Extract the (x, y) coordinate from the center of the cell holding the provided text.  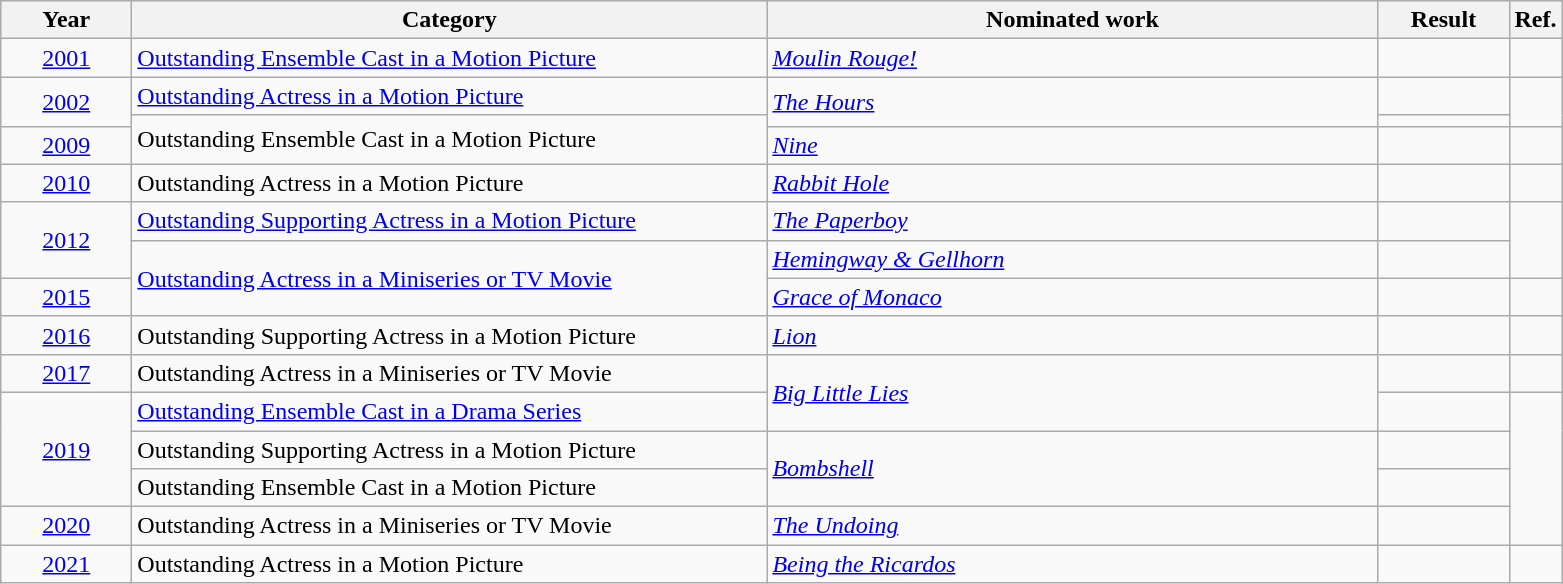
Nine (1072, 145)
2001 (66, 58)
2020 (66, 526)
2016 (66, 335)
Nominated work (1072, 20)
Category (450, 20)
2019 (66, 449)
Big Little Lies (1072, 392)
Grace of Monaco (1072, 297)
2015 (66, 297)
Year (66, 20)
Result (1444, 20)
Moulin Rouge! (1072, 58)
2012 (66, 240)
2017 (66, 373)
2010 (66, 183)
Ref. (1536, 20)
Lion (1072, 335)
The Paperboy (1072, 221)
Hemingway & Gellhorn (1072, 259)
The Undoing (1072, 526)
2002 (66, 102)
2009 (66, 145)
2021 (66, 564)
Outstanding Ensemble Cast in a Drama Series (450, 411)
Rabbit Hole (1072, 183)
The Hours (1072, 102)
Being the Ricardos (1072, 564)
Bombshell (1072, 468)
